For the text-containing cell, return its midpoint in [x, y] coordinate format. 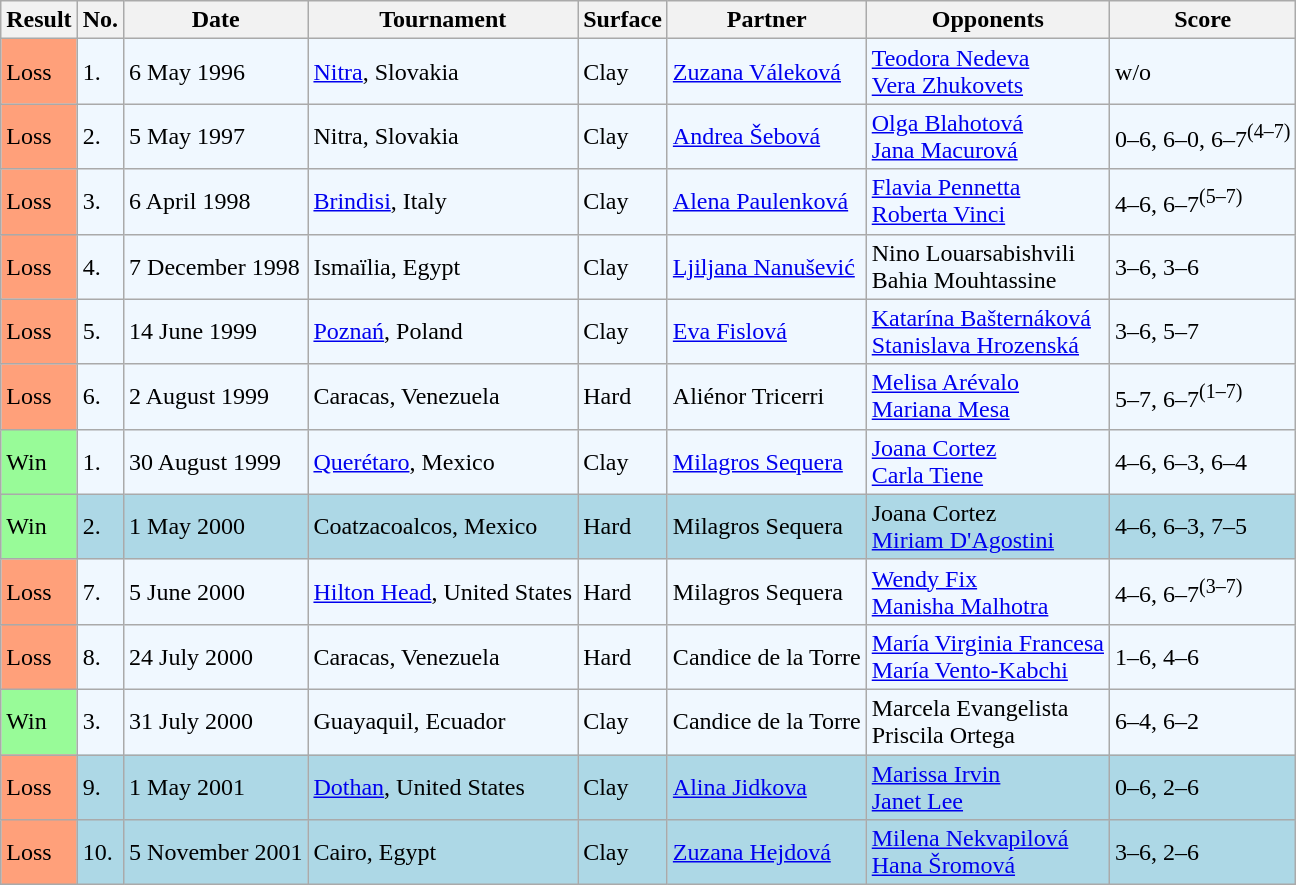
Milena Nekvapilová Hana Šromová [988, 852]
Zuzana Hejdová [766, 852]
1 May 2000 [216, 526]
Ismaïlia, Egypt [443, 266]
Tournament [443, 20]
31 July 2000 [216, 722]
Score [1203, 20]
5–7, 6–7(1–7) [1203, 396]
Result [39, 20]
Joana Cortez Miriam D'Agostini [988, 526]
30 August 1999 [216, 462]
9. [100, 786]
Eva Fislová [766, 332]
6 May 1996 [216, 72]
Dothan, United States [443, 786]
3–6, 2–6 [1203, 852]
2 August 1999 [216, 396]
Guayaquil, Ecuador [443, 722]
Surface [623, 20]
No. [100, 20]
4. [100, 266]
24 July 2000 [216, 656]
Wendy Fix Manisha Malhotra [988, 592]
6–4, 6–2 [1203, 722]
Querétaro, Mexico [443, 462]
Joana Cortez Carla Tiene [988, 462]
7 December 1998 [216, 266]
5. [100, 332]
Zuzana Váleková [766, 72]
Flavia Pennetta Roberta Vinci [988, 202]
4–6, 6–3, 7–5 [1203, 526]
0–6, 6–0, 6–7(4–7) [1203, 136]
Poznań, Poland [443, 332]
Marissa Irvin Janet Lee [988, 786]
Katarína Bašternáková Stanislava Hrozenská [988, 332]
w/o [1203, 72]
Brindisi, Italy [443, 202]
4–6, 6–3, 6–4 [1203, 462]
14 June 1999 [216, 332]
Coatzacoalcos, Mexico [443, 526]
Alena Paulenková [766, 202]
4–6, 6–7(3–7) [1203, 592]
Cairo, Egypt [443, 852]
7. [100, 592]
Melisa Arévalo Mariana Mesa [988, 396]
0–6, 2–6 [1203, 786]
3–6, 5–7 [1203, 332]
Nino Louarsabishvili Bahia Mouhtassine [988, 266]
Ljiljana Nanušević [766, 266]
1–6, 4–6 [1203, 656]
María Virginia Francesa María Vento-Kabchi [988, 656]
Andrea Šebová [766, 136]
10. [100, 852]
3–6, 3–6 [1203, 266]
1 May 2001 [216, 786]
5 June 2000 [216, 592]
6 April 1998 [216, 202]
4–6, 6–7(5–7) [1203, 202]
6. [100, 396]
Olga Blahotová Jana Macurová [988, 136]
Aliénor Tricerri [766, 396]
8. [100, 656]
Hilton Head, United States [443, 592]
Date [216, 20]
5 May 1997 [216, 136]
Alina Jidkova [766, 786]
5 November 2001 [216, 852]
Teodora Nedeva Vera Zhukovets [988, 72]
Opponents [988, 20]
Marcela Evangelista Priscila Ortega [988, 722]
Partner [766, 20]
